Scan for the cell matching the given text and deliver its [x, y] coordinate at center. 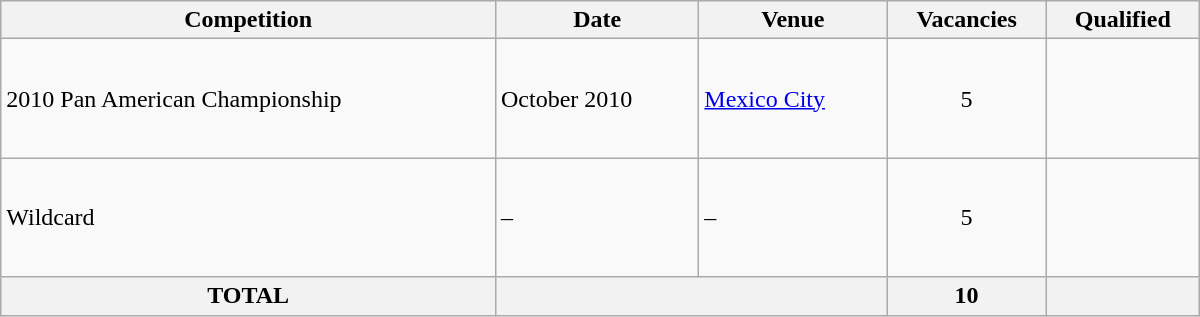
Mexico City [793, 98]
Date [596, 20]
TOTAL [248, 296]
2010 Pan American Championship [248, 98]
Competition [248, 20]
Venue [793, 20]
Vacancies [966, 20]
October 2010 [596, 98]
Wildcard [248, 218]
Qualified [1122, 20]
10 [966, 296]
